Find where the given text appears and provide that cell's center as (X, Y) coordinate. 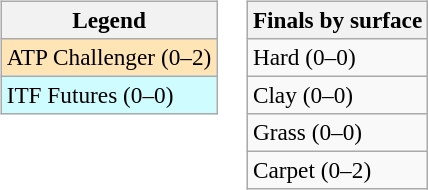
Finals by surface (337, 20)
Grass (0–0) (337, 133)
ATP Challenger (0–2) (108, 57)
Hard (0–0) (337, 57)
Clay (0–0) (337, 95)
Carpet (0–2) (337, 171)
Legend (108, 20)
ITF Futures (0–0) (108, 95)
